Determine the [X, Y] coordinate at the center of the cell enclosing the given text.  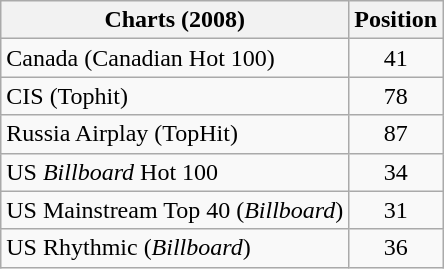
87 [396, 134]
Russia Airplay (TopHit) [175, 134]
36 [396, 248]
US Rhythmic (Billboard) [175, 248]
31 [396, 210]
41 [396, 58]
US Mainstream Top 40 (Billboard) [175, 210]
US Billboard Hot 100 [175, 172]
Position [396, 20]
34 [396, 172]
78 [396, 96]
CIS (Tophit) [175, 96]
Charts (2008) [175, 20]
Canada (Canadian Hot 100) [175, 58]
